Provide the [x, y] coordinate of the cell's center where the given text is located.  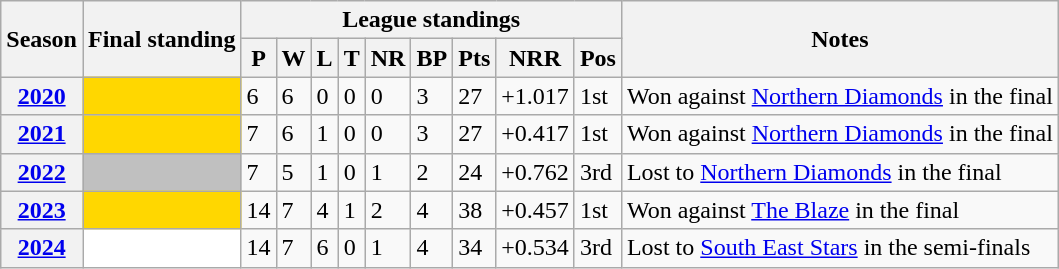
+0.417 [536, 134]
+0.457 [536, 210]
+0.762 [536, 172]
NR [388, 58]
Season [42, 39]
2020 [42, 96]
Lost to Northern Diamonds in the final [840, 172]
P [258, 58]
League standings [431, 20]
L [324, 58]
W [294, 58]
Final standing [161, 39]
Won against The Blaze in the final [840, 210]
Pos [598, 58]
+0.534 [536, 248]
+1.017 [536, 96]
BP [432, 58]
34 [474, 248]
T [352, 58]
Lost to South East Stars in the semi-finals [840, 248]
Notes [840, 39]
NRR [536, 58]
2022 [42, 172]
2024 [42, 248]
Pts [474, 58]
2021 [42, 134]
38 [474, 210]
24 [474, 172]
5 [294, 172]
2023 [42, 210]
